Detect which cell encompasses the target text, then output its [X, Y] center coordinate. 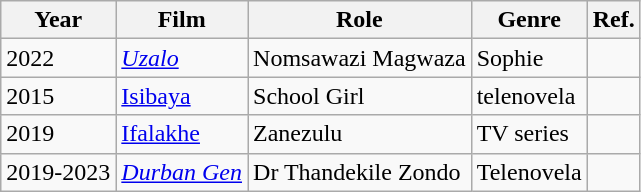
2015 [58, 96]
Year [58, 20]
Role [360, 20]
Sophie [529, 58]
Durban Gen [182, 172]
Ifalakhe [182, 134]
2019 [58, 134]
Telenovela [529, 172]
Genre [529, 20]
Uzalo [182, 58]
Ref. [614, 20]
Film [182, 20]
2022 [58, 58]
telenovela [529, 96]
TV series [529, 134]
Nomsawazi Magwaza [360, 58]
Zanezulu [360, 134]
Isibaya [182, 96]
2019-2023 [58, 172]
School Girl [360, 96]
Dr Thandekile Zondo [360, 172]
